Find where the given text appears and provide that cell's center as (X, Y) coordinate. 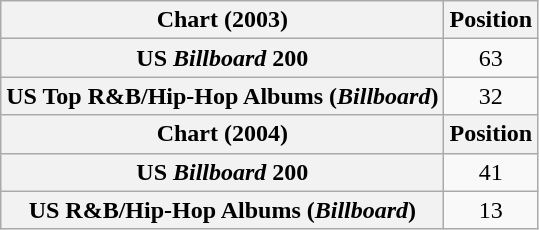
41 (491, 172)
Chart (2003) (222, 20)
US Top R&B/Hip-Hop Albums (Billboard) (222, 96)
63 (491, 58)
32 (491, 96)
13 (491, 210)
Chart (2004) (222, 134)
US R&B/Hip-Hop Albums (Billboard) (222, 210)
